From the cell containing the given text, extract its center point as [x, y] coordinate. 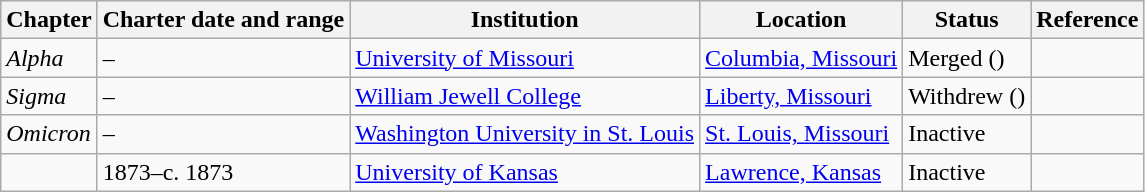
William Jewell College [525, 96]
Alpha [49, 58]
Washington University in St. Louis [525, 134]
Withdrew () [967, 96]
1873–c. 1873 [224, 172]
Columbia, Missouri [802, 58]
University of Missouri [525, 58]
Charter date and range [224, 20]
University of Kansas [525, 172]
Lawrence, Kansas [802, 172]
Status [967, 20]
Institution [525, 20]
St. Louis, Missouri [802, 134]
Chapter [49, 20]
Sigma [49, 96]
Liberty, Missouri [802, 96]
Reference [1088, 20]
Location [802, 20]
Merged () [967, 58]
Omicron [49, 134]
